Search for the cell housing the specified text and yield its (X, Y) center coordinate. 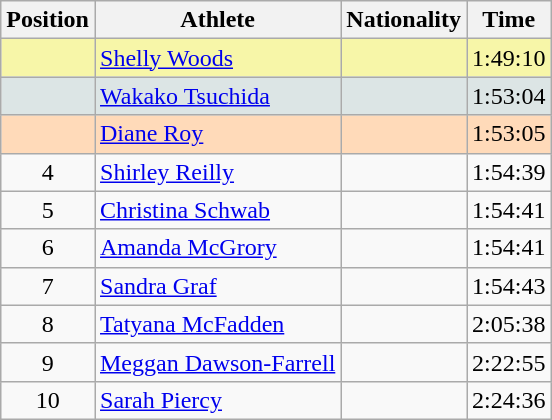
Position (48, 20)
Sandra Graf (217, 286)
4 (48, 172)
Shirley Reilly (217, 172)
5 (48, 210)
1:54:43 (509, 286)
Sarah Piercy (217, 400)
Wakako Tsuchida (217, 96)
Christina Schwab (217, 210)
Time (509, 20)
Amanda McGrory (217, 248)
10 (48, 400)
7 (48, 286)
9 (48, 362)
2:22:55 (509, 362)
Nationality (404, 20)
2:24:36 (509, 400)
Athlete (217, 20)
1:53:05 (509, 134)
2:05:38 (509, 324)
Shelly Woods (217, 58)
1:49:10 (509, 58)
6 (48, 248)
Tatyana McFadden (217, 324)
8 (48, 324)
1:53:04 (509, 96)
1:54:39 (509, 172)
Meggan Dawson-Farrell (217, 362)
Diane Roy (217, 134)
